For the text-containing cell, return its midpoint in (x, y) coordinate format. 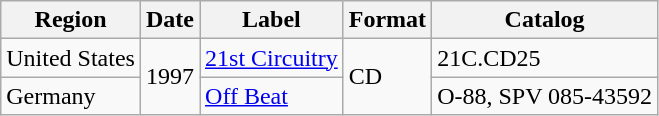
Region (71, 20)
21C.CD25 (545, 58)
Label (272, 20)
1997 (170, 77)
Germany (71, 96)
O-88, SPV 085-43592 (545, 96)
United States (71, 58)
Date (170, 20)
Catalog (545, 20)
Format (387, 20)
21st Circuitry (272, 58)
CD (387, 77)
Off Beat (272, 96)
